Detect which cell encompasses the target text, then output its [x, y] center coordinate. 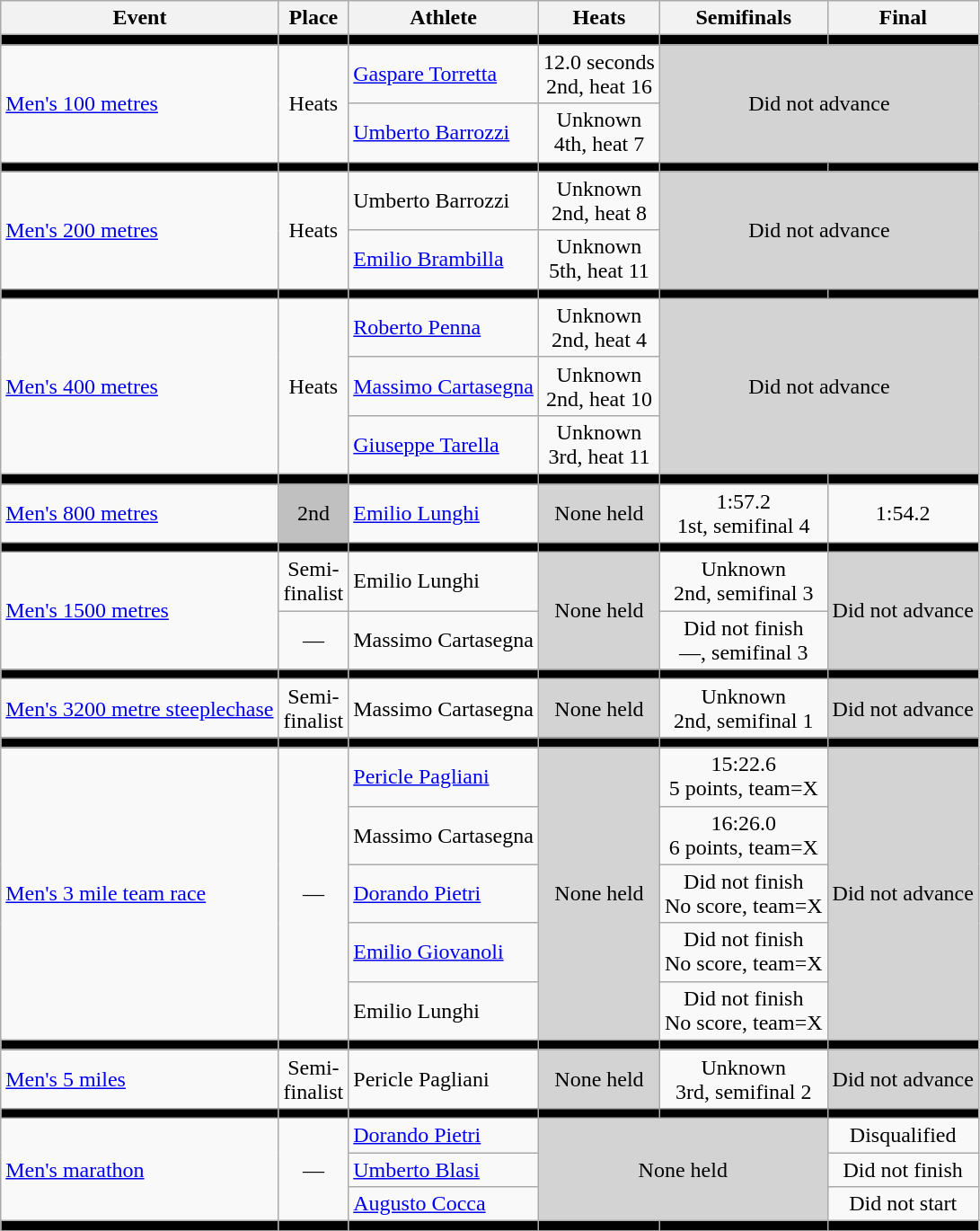
Umberto Blasi [444, 1169]
15:22.6 5 points, team=X [744, 776]
Did not finish [903, 1169]
Emilio Giovanoli [444, 952]
Unknown 2nd, heat 10 [598, 386]
Final [903, 18]
1:57.2 1st, semifinal 4 [744, 512]
Event [140, 18]
Unknown 3rd, heat 11 [598, 444]
Athlete [444, 18]
Men's marathon [140, 1169]
Men's 3 mile team race [140, 893]
Men's 800 metres [140, 512]
Unknown 2nd, semifinal 1 [744, 708]
Gaspare Torretta [444, 74]
Men's 3200 metre steeplechase [140, 708]
Augusto Cocca [444, 1204]
Men's 400 metres [140, 386]
Unknown 2nd, heat 8 [598, 201]
Unknown 2nd, semifinal 3 [744, 582]
Roberto Penna [444, 327]
Men's 100 metres [140, 103]
Emilio Brambilla [444, 259]
Did not start [903, 1204]
Semifinals [744, 18]
2nd [313, 512]
Giuseppe Tarella [444, 444]
Men's 200 metres [140, 230]
Men's 5 miles [140, 1078]
Unknown 4th, heat 7 [598, 133]
Unknown 2nd, heat 4 [598, 327]
Did not finish —, semifinal 3 [744, 640]
Men's 1500 metres [140, 611]
Unknown 5th, heat 11 [598, 259]
12.0 seconds 2nd, heat 16 [598, 74]
1:54.2 [903, 512]
16:26.0 6 points, team=X [744, 836]
Disqualified [903, 1135]
Place [313, 18]
Unknown 3rd, semifinal 2 [744, 1078]
